Detect which cell encompasses the target text, then output its [x, y] center coordinate. 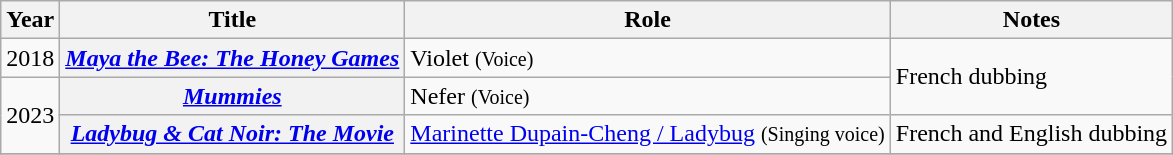
Nefer (Voice) [648, 96]
Notes [1031, 20]
Violet (Voice) [648, 58]
Title [232, 20]
French dubbing [1031, 77]
Ladybug & Cat Noir: The Movie [232, 134]
Marinette Dupain-Cheng / Ladybug (Singing voice) [648, 134]
2023 [30, 115]
Mummies [232, 96]
2018 [30, 58]
French and English dubbing [1031, 134]
Role [648, 20]
Maya the Bee: The Honey Games [232, 58]
Year [30, 20]
